Scan for the cell matching the given text and deliver its [x, y] coordinate at center. 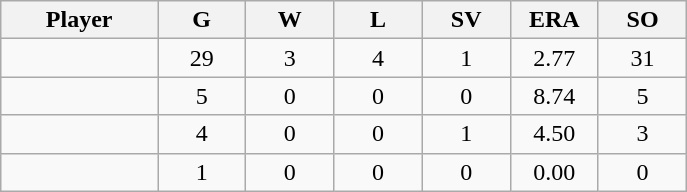
G [202, 20]
ERA [554, 20]
SO [642, 20]
4.50 [554, 134]
31 [642, 58]
SV [466, 20]
29 [202, 58]
8.74 [554, 96]
Player [80, 20]
W [290, 20]
0.00 [554, 172]
L [378, 20]
2.77 [554, 58]
